Search for the cell housing the specified text and yield its (X, Y) center coordinate. 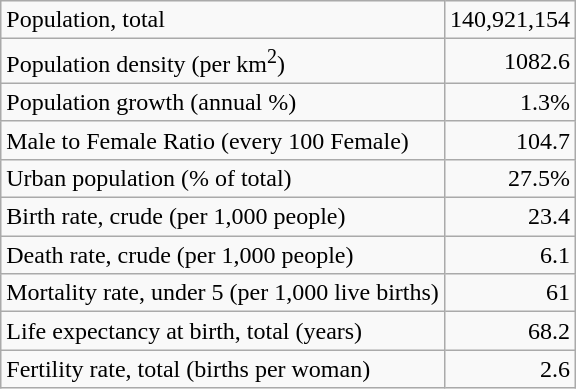
1082.6 (510, 62)
Urban population (% of total) (223, 178)
Birth rate, crude (per 1,000 people) (223, 217)
27.5% (510, 178)
6.1 (510, 255)
104.7 (510, 140)
Population growth (annual %) (223, 102)
Population, total (223, 20)
1.3% (510, 102)
Population density (per km2) (223, 62)
Death rate, crude (per 1,000 people) (223, 255)
140,921,154 (510, 20)
23.4 (510, 217)
Mortality rate, under 5 (per 1,000 live births) (223, 293)
Fertility rate, total (births per woman) (223, 369)
2.6 (510, 369)
61 (510, 293)
Male to Female Ratio (every 100 Female) (223, 140)
Life expectancy at birth, total (years) (223, 331)
68.2 (510, 331)
